Detect which cell encompasses the target text, then output its [x, y] center coordinate. 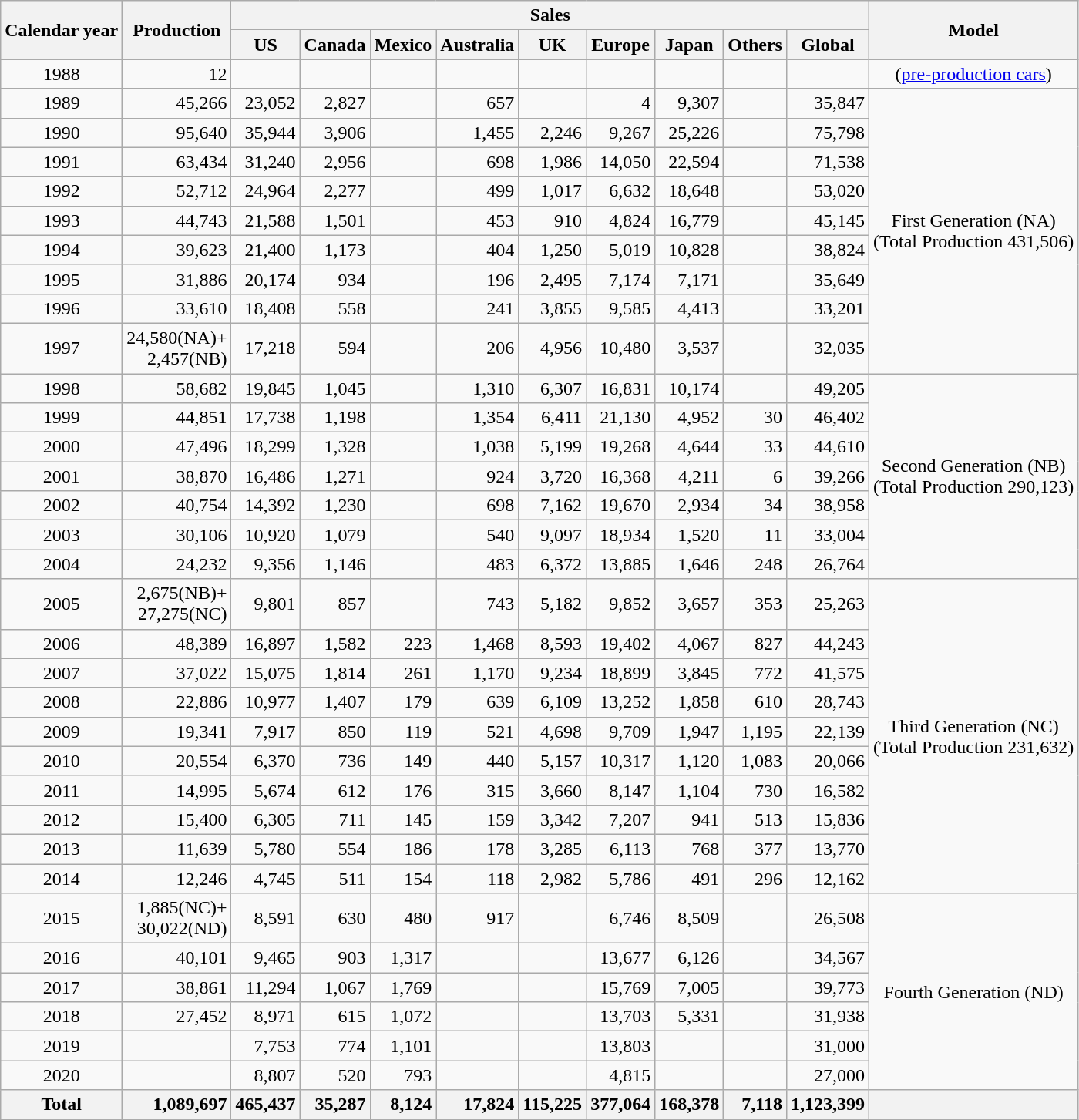
4 [621, 103]
2007 [62, 673]
2,675(NB)+27,275(NC) [177, 604]
1990 [62, 133]
2,934 [689, 506]
33,004 [828, 535]
850 [334, 732]
63,434 [177, 162]
Australia [478, 45]
1991 [62, 162]
48,389 [177, 644]
34 [755, 506]
4,745 [265, 878]
34,567 [828, 958]
8,971 [265, 1017]
1,173 [334, 250]
8,593 [553, 644]
14,050 [621, 162]
2011 [62, 790]
27,452 [177, 1017]
2008 [62, 702]
31,938 [828, 1017]
9,307 [689, 103]
18,299 [265, 447]
13,677 [621, 958]
15,769 [621, 987]
38,861 [177, 987]
14,392 [265, 506]
1,089,697 [177, 1105]
941 [689, 819]
7,162 [553, 506]
6,411 [553, 418]
UK [553, 45]
7,753 [265, 1046]
16,368 [621, 476]
7,118 [755, 1105]
1,101 [403, 1046]
6,126 [689, 958]
6,370 [265, 761]
711 [334, 819]
3,906 [334, 133]
Mexico [403, 45]
3,720 [553, 476]
404 [478, 250]
115,225 [553, 1105]
168,378 [689, 1105]
16,779 [689, 220]
6,746 [621, 919]
1,079 [334, 535]
440 [478, 761]
736 [334, 761]
45,266 [177, 103]
7,207 [621, 819]
5,786 [621, 878]
75,798 [828, 133]
35,649 [828, 279]
7,005 [689, 987]
5,019 [621, 250]
20,066 [828, 761]
18,934 [621, 535]
1,354 [478, 418]
13,770 [828, 849]
4,815 [621, 1075]
4,413 [689, 308]
521 [478, 732]
4,698 [553, 732]
Japan [689, 45]
1998 [62, 388]
Sales [550, 15]
2010 [62, 761]
657 [478, 103]
3,855 [553, 308]
15,075 [265, 673]
2018 [62, 1017]
1,271 [334, 476]
315 [478, 790]
10,174 [689, 388]
22,139 [828, 732]
23,052 [265, 103]
491 [689, 878]
13,803 [621, 1046]
1,104 [689, 790]
24,580(NA)+2,457(NB) [177, 348]
10,977 [265, 702]
178 [478, 849]
30 [755, 418]
261 [403, 673]
13,703 [621, 1017]
21,400 [265, 250]
9,852 [621, 604]
49,205 [828, 388]
Model [974, 30]
480 [403, 919]
296 [755, 878]
3,660 [553, 790]
4,644 [689, 447]
1,170 [478, 673]
45,145 [828, 220]
149 [403, 761]
17,738 [265, 418]
9,801 [265, 604]
6 [755, 476]
1,146 [334, 564]
25,226 [689, 133]
1,501 [334, 220]
1,885(NC)+30,022(ND) [177, 919]
12 [177, 74]
1,455 [478, 133]
Total [62, 1105]
11,294 [265, 987]
22,886 [177, 702]
223 [403, 644]
40,101 [177, 958]
2,277 [334, 191]
10,828 [689, 250]
17,824 [478, 1105]
19,845 [265, 388]
33 [755, 447]
145 [403, 819]
1,646 [689, 564]
612 [334, 790]
39,266 [828, 476]
2015 [62, 919]
(pre-production cars) [974, 74]
1997 [62, 348]
1,582 [334, 644]
465,437 [265, 1105]
4,952 [689, 418]
4,211 [689, 476]
8,591 [265, 919]
53,020 [828, 191]
Production [177, 30]
9,267 [621, 133]
6,305 [265, 819]
5,157 [553, 761]
2,827 [334, 103]
857 [334, 604]
2001 [62, 476]
2014 [62, 878]
2,246 [553, 133]
31,000 [828, 1046]
28,743 [828, 702]
26,764 [828, 564]
179 [403, 702]
2017 [62, 987]
5,331 [689, 1017]
2013 [62, 849]
6,372 [553, 564]
453 [478, 220]
1,017 [553, 191]
2,495 [553, 279]
3,845 [689, 673]
513 [755, 819]
827 [755, 644]
12,246 [177, 878]
11 [755, 535]
39,773 [828, 987]
31,240 [265, 162]
910 [553, 220]
40,754 [177, 506]
1,317 [403, 958]
71,538 [828, 162]
1,310 [478, 388]
934 [334, 279]
Global [828, 45]
2002 [62, 506]
1988 [62, 74]
8,147 [621, 790]
32,035 [828, 348]
6,632 [621, 191]
206 [478, 348]
772 [755, 673]
33,610 [177, 308]
27,000 [828, 1075]
1,195 [755, 732]
2016 [62, 958]
31,886 [177, 279]
Second Generation (NB)(Total Production 290,123) [974, 476]
630 [334, 919]
25,263 [828, 604]
903 [334, 958]
511 [334, 878]
9,465 [265, 958]
483 [478, 564]
37,022 [177, 673]
21,588 [265, 220]
8,509 [689, 919]
19,402 [621, 644]
5,780 [265, 849]
Canada [334, 45]
44,243 [828, 644]
353 [755, 604]
2005 [62, 604]
520 [334, 1075]
1,407 [334, 702]
33,201 [828, 308]
1999 [62, 418]
1,067 [334, 987]
1,045 [334, 388]
4,067 [689, 644]
18,899 [621, 673]
9,097 [553, 535]
118 [478, 878]
1,230 [334, 506]
774 [334, 1046]
6,113 [621, 849]
Calendar year [62, 30]
159 [478, 819]
1,198 [334, 418]
15,836 [828, 819]
499 [478, 191]
52,712 [177, 191]
Others [755, 45]
95,640 [177, 133]
24,232 [177, 564]
1,986 [553, 162]
35,944 [265, 133]
2000 [62, 447]
17,218 [265, 348]
41,575 [828, 673]
119 [403, 732]
7,917 [265, 732]
16,486 [265, 476]
35,287 [334, 1105]
241 [478, 308]
46,402 [828, 418]
1,858 [689, 702]
196 [478, 279]
44,610 [828, 447]
4,956 [553, 348]
2019 [62, 1046]
917 [478, 919]
1,947 [689, 732]
44,851 [177, 418]
377,064 [621, 1105]
2,982 [553, 878]
16,897 [265, 644]
2012 [62, 819]
3,537 [689, 348]
20,554 [177, 761]
19,268 [621, 447]
610 [755, 702]
5,182 [553, 604]
248 [755, 564]
24,964 [265, 191]
13,885 [621, 564]
1,072 [403, 1017]
377 [755, 849]
768 [689, 849]
9,234 [553, 673]
1,083 [755, 761]
924 [478, 476]
2006 [62, 644]
176 [403, 790]
38,824 [828, 250]
9,585 [621, 308]
1,520 [689, 535]
186 [403, 849]
1,814 [334, 673]
743 [478, 604]
594 [334, 348]
2004 [62, 564]
1,120 [689, 761]
540 [478, 535]
16,582 [828, 790]
3,342 [553, 819]
554 [334, 849]
7,171 [689, 279]
4,824 [621, 220]
39,623 [177, 250]
1995 [62, 279]
35,847 [828, 103]
6,109 [553, 702]
730 [755, 790]
3,285 [553, 849]
8,124 [403, 1105]
1,468 [478, 644]
US [265, 45]
8,807 [265, 1075]
19,341 [177, 732]
793 [403, 1075]
1996 [62, 308]
47,496 [177, 447]
Europe [621, 45]
1,038 [478, 447]
22,594 [689, 162]
154 [403, 878]
5,199 [553, 447]
16,831 [621, 388]
1,769 [403, 987]
2020 [62, 1075]
44,743 [177, 220]
1994 [62, 250]
20,174 [265, 279]
26,508 [828, 919]
18,408 [265, 308]
1993 [62, 220]
18,648 [689, 191]
5,674 [265, 790]
2,956 [334, 162]
7,174 [621, 279]
Third Generation (NC)(Total Production 231,632) [974, 736]
1,328 [334, 447]
13,252 [621, 702]
14,995 [177, 790]
30,106 [177, 535]
9,356 [265, 564]
38,870 [177, 476]
2003 [62, 535]
First Generation (NA) (Total Production 431,506) [974, 231]
10,317 [621, 761]
10,920 [265, 535]
9,709 [621, 732]
10,480 [621, 348]
11,639 [177, 849]
3,657 [689, 604]
Fourth Generation (ND) [974, 991]
1,123,399 [828, 1105]
21,130 [621, 418]
38,958 [828, 506]
15,400 [177, 819]
58,682 [177, 388]
12,162 [828, 878]
558 [334, 308]
1,250 [553, 250]
6,307 [553, 388]
1989 [62, 103]
639 [478, 702]
615 [334, 1017]
1992 [62, 191]
19,670 [621, 506]
2009 [62, 732]
